Scan for the cell matching the given text and deliver its (x, y) coordinate at center. 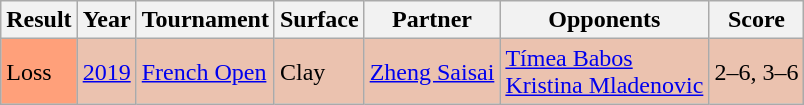
Tímea Babos Kristina Mladenovic (604, 72)
Tournament (205, 20)
Loss (39, 72)
2–6, 3–6 (756, 72)
Zheng Saisai (432, 72)
French Open (205, 72)
Year (106, 20)
Result (39, 20)
Clay (319, 72)
Opponents (604, 20)
2019 (106, 72)
Score (756, 20)
Partner (432, 20)
Surface (319, 20)
